Extract the [X, Y] coordinate from the center of the cell holding the provided text.  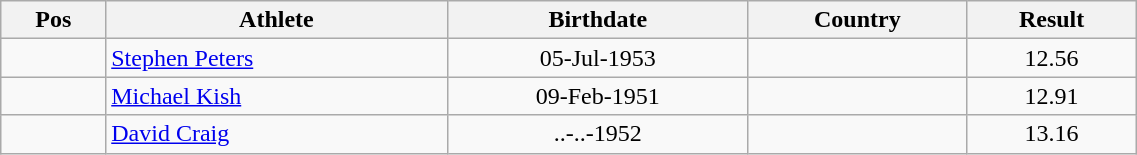
Athlete [276, 20]
Stephen Peters [276, 58]
Result [1051, 20]
..-..-1952 [598, 134]
09-Feb-1951 [598, 96]
12.56 [1051, 58]
Michael Kish [276, 96]
Birthdate [598, 20]
12.91 [1051, 96]
05-Jul-1953 [598, 58]
Country [857, 20]
Pos [54, 20]
David Craig [276, 134]
13.16 [1051, 134]
